Locate the cell with the specified text and output its (X, Y) center coordinate. 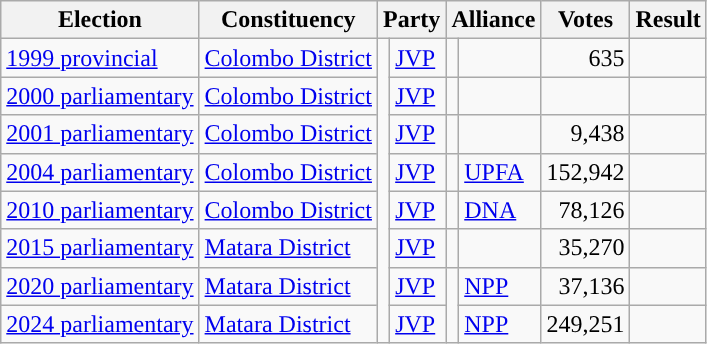
Result (668, 20)
Election (100, 20)
152,942 (586, 172)
1999 provincial (100, 58)
2024 parliamentary (100, 324)
35,270 (586, 248)
2000 parliamentary (100, 96)
Alliance (494, 20)
DNA (500, 210)
2010 parliamentary (100, 210)
9,438 (586, 134)
2015 parliamentary (100, 248)
Votes (586, 20)
2001 parliamentary (100, 134)
37,136 (586, 286)
249,251 (586, 324)
2020 parliamentary (100, 286)
2004 parliamentary (100, 172)
78,126 (586, 210)
UPFA (500, 172)
Party (411, 20)
Constituency (288, 20)
635 (586, 58)
